For the text-containing cell, return its midpoint in [x, y] coordinate format. 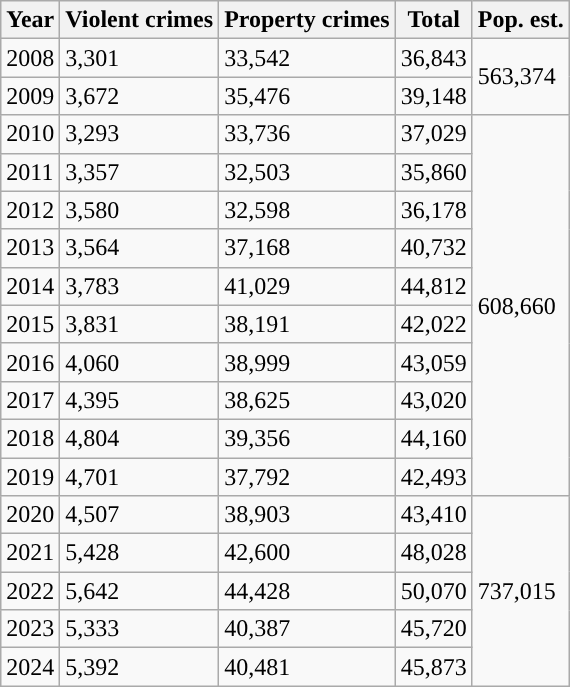
2014 [30, 286]
38,191 [308, 324]
2015 [30, 324]
2023 [30, 629]
43,410 [434, 515]
36,178 [434, 210]
39,356 [308, 438]
40,732 [434, 248]
36,843 [434, 58]
5,392 [140, 667]
3,293 [140, 134]
38,903 [308, 515]
3,580 [140, 210]
4,507 [140, 515]
43,020 [434, 400]
37,792 [308, 477]
737,015 [520, 591]
45,873 [434, 667]
5,333 [140, 629]
2009 [30, 96]
42,600 [308, 553]
2008 [30, 58]
44,160 [434, 438]
32,503 [308, 172]
33,736 [308, 134]
37,029 [434, 134]
39,148 [434, 96]
43,059 [434, 362]
2020 [30, 515]
4,701 [140, 477]
2024 [30, 667]
Pop. est. [520, 20]
33,542 [308, 58]
5,428 [140, 553]
2021 [30, 553]
38,625 [308, 400]
608,660 [520, 306]
Violent crimes [140, 20]
5,642 [140, 591]
2016 [30, 362]
50,070 [434, 591]
2011 [30, 172]
37,168 [308, 248]
41,029 [308, 286]
38,999 [308, 362]
42,022 [434, 324]
2018 [30, 438]
2017 [30, 400]
45,720 [434, 629]
2010 [30, 134]
Year [30, 20]
3,783 [140, 286]
44,812 [434, 286]
563,374 [520, 77]
2012 [30, 210]
3,301 [140, 58]
4,804 [140, 438]
35,860 [434, 172]
4,060 [140, 362]
3,564 [140, 248]
Total [434, 20]
3,672 [140, 96]
2013 [30, 248]
2019 [30, 477]
42,493 [434, 477]
Property crimes [308, 20]
3,357 [140, 172]
35,476 [308, 96]
4,395 [140, 400]
40,481 [308, 667]
44,428 [308, 591]
32,598 [308, 210]
2022 [30, 591]
40,387 [308, 629]
48,028 [434, 553]
3,831 [140, 324]
